Scan for the cell matching the given text and deliver its [x, y] coordinate at center. 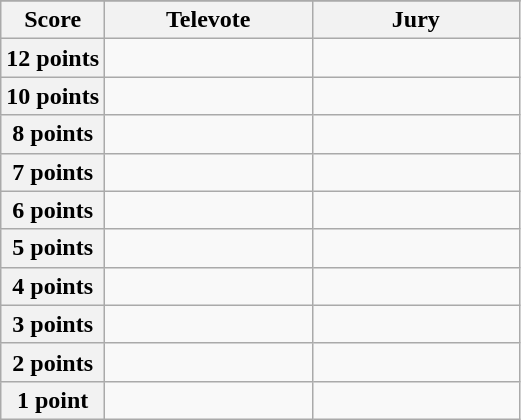
12 points [53, 58]
4 points [53, 286]
2 points [53, 362]
Jury [416, 20]
8 points [53, 134]
10 points [53, 96]
Score [53, 20]
6 points [53, 210]
5 points [53, 248]
1 point [53, 400]
3 points [53, 324]
Televote [209, 20]
7 points [53, 172]
